Scan for the cell matching the given text and deliver its [x, y] coordinate at center. 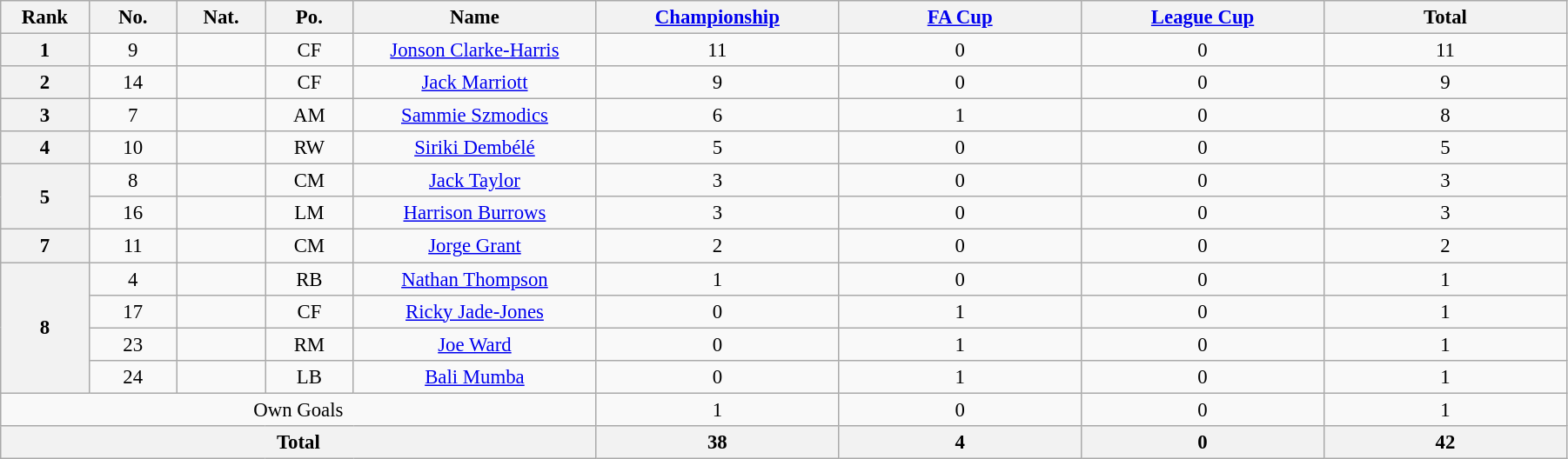
Jack Marriott [475, 83]
Po. [310, 17]
Own Goals [298, 409]
24 [132, 376]
42 [1444, 442]
Sammie Szmodics [475, 116]
AM [310, 116]
16 [132, 213]
38 [717, 442]
LB [310, 376]
17 [132, 311]
6 [717, 116]
Championship [717, 17]
Jonson Clarke-Harris [475, 50]
RM [310, 344]
Joe Ward [475, 344]
Bali Mumba [475, 376]
10 [132, 148]
Rank [45, 17]
Jack Taylor [475, 181]
FA Cup [961, 17]
Nathan Thompson [475, 279]
RW [310, 148]
RB [310, 279]
Siriki Dembélé [475, 148]
Ricky Jade-Jones [475, 311]
Jorge Grant [475, 246]
LM [310, 213]
23 [132, 344]
No. [132, 17]
Harrison Burrows [475, 213]
14 [132, 83]
League Cup [1203, 17]
Name [475, 17]
Nat. [221, 17]
